Provide the [x, y] coordinate of the cell's center where the given text is located.  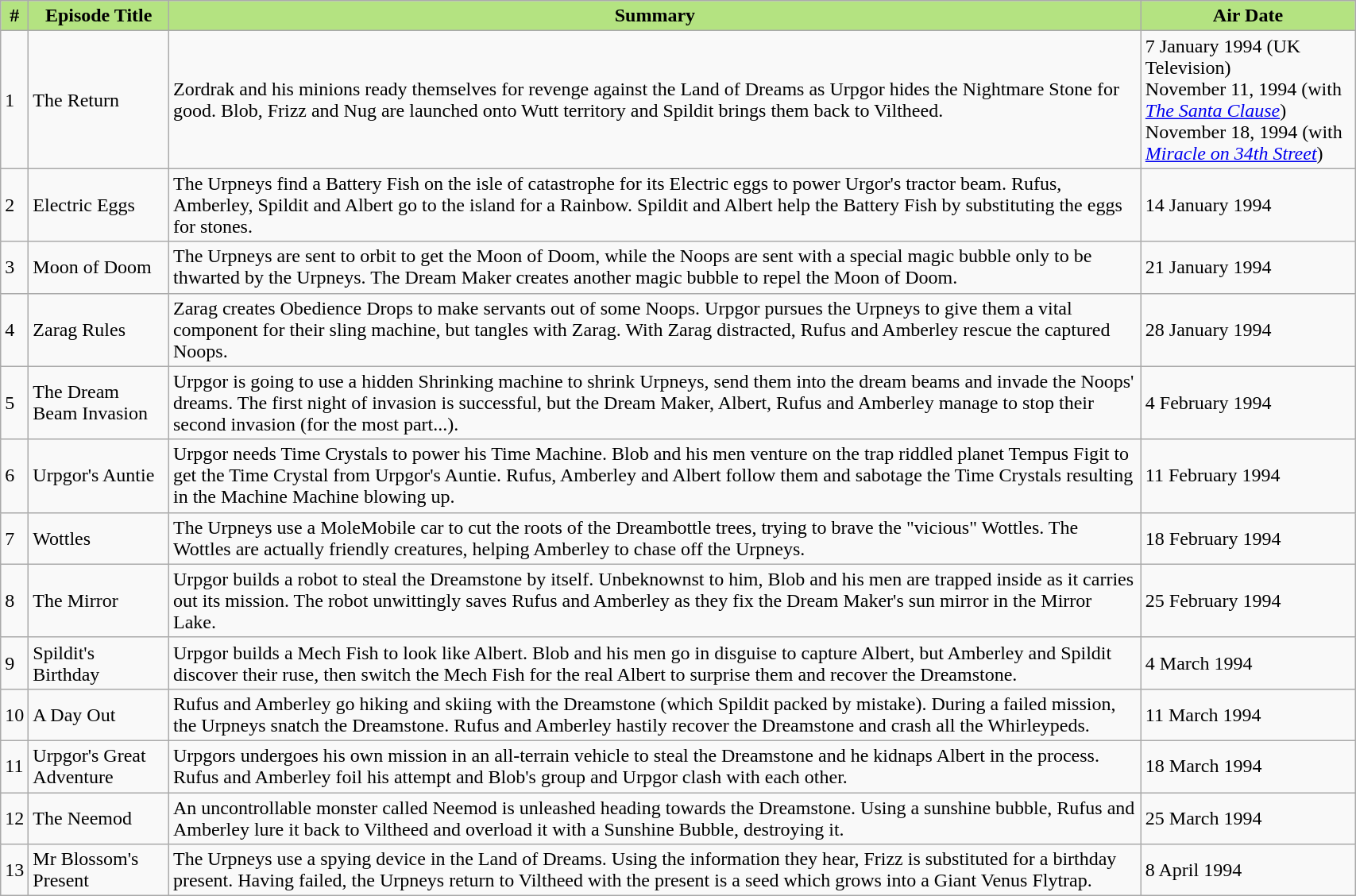
4 [14, 330]
11 March 1994 [1247, 715]
The Neemod [99, 818]
8 April 1994 [1247, 871]
13 [14, 871]
18 February 1994 [1247, 539]
3 [14, 267]
Summary [655, 16]
12 [14, 818]
21 January 1994 [1247, 267]
Electric Eggs [99, 205]
The Dream Beam Invasion [99, 403]
10 [14, 715]
The Mirror [99, 601]
Zarag Rules [99, 330]
Episode Title [99, 16]
6 [14, 476]
7 January 1994 (UK Television) November 11, 1994 (with The Santa Clause) November 18, 1994 (with Miracle on 34th Street) [1247, 100]
28 January 1994 [1247, 330]
2 [14, 205]
25 February 1994 [1247, 601]
A Day Out [99, 715]
Urpgor's Auntie [99, 476]
Wottles [99, 539]
8 [14, 601]
Urpgor's Great Adventure [99, 766]
Mr Blossom's Present [99, 871]
25 March 1994 [1247, 818]
Air Date [1247, 16]
4 March 1994 [1247, 662]
# [14, 16]
7 [14, 539]
11 February 1994 [1247, 476]
Spildit's Birthday [99, 662]
18 March 1994 [1247, 766]
14 January 1994 [1247, 205]
Moon of Doom [99, 267]
5 [14, 403]
9 [14, 662]
The Return [99, 100]
1 [14, 100]
4 February 1994 [1247, 403]
11 [14, 766]
